Detect which cell encompasses the target text, then output its (x, y) center coordinate. 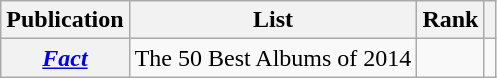
Fact (65, 58)
List (273, 20)
Rank (450, 20)
Publication (65, 20)
The 50 Best Albums of 2014 (273, 58)
